Pinpoint the cell where the given text exists, returning its [x, y] midpoint coordinate. 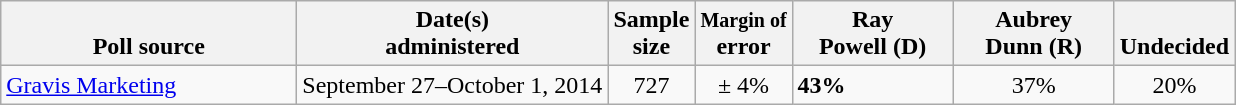
Margin oferror [744, 34]
Samplesize [652, 34]
± 4% [744, 85]
Poll source [149, 34]
727 [652, 85]
Date(s)administered [452, 34]
20% [1174, 85]
43% [872, 85]
37% [1034, 85]
AubreyDunn (R) [1034, 34]
Undecided [1174, 34]
September 27–October 1, 2014 [452, 85]
RayPowell (D) [872, 34]
Gravis Marketing [149, 85]
